For the text-containing cell, return its midpoint in [X, Y] coordinate format. 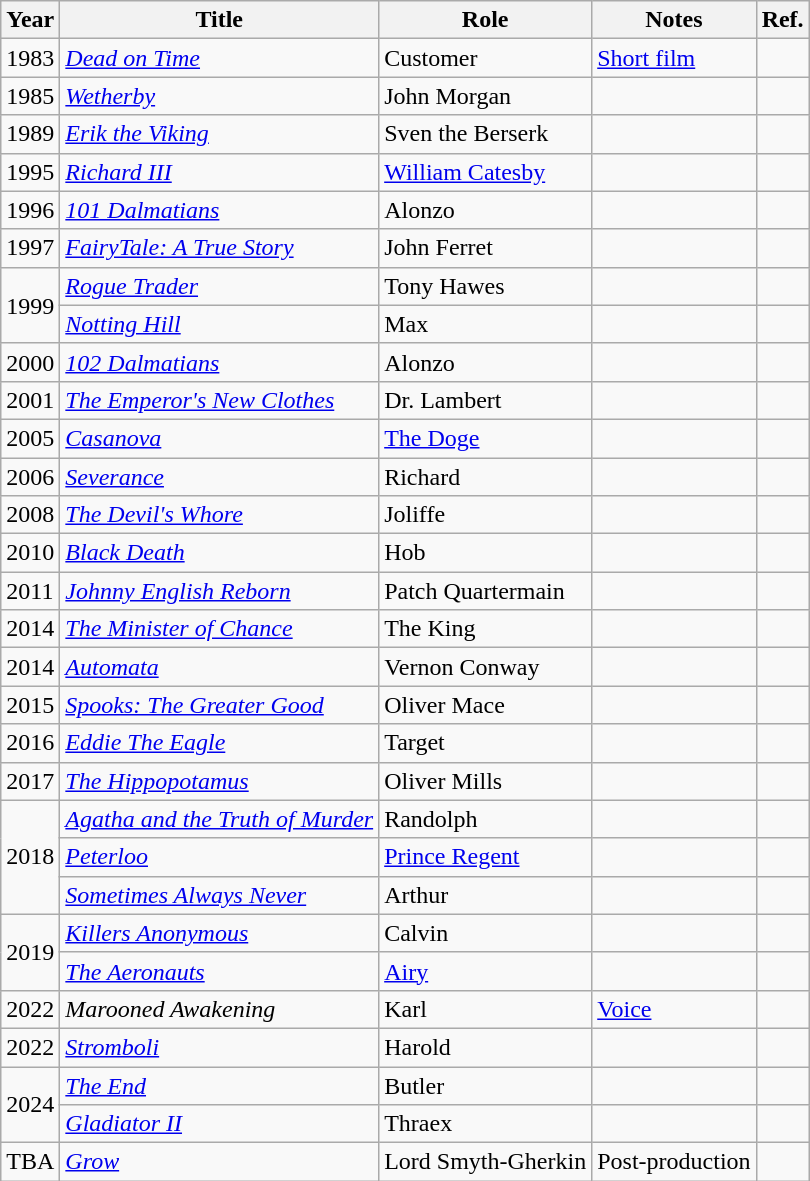
Automata [220, 667]
1997 [30, 248]
2006 [30, 477]
Black Death [220, 553]
Voice [674, 1009]
Prince Regent [486, 857]
Joliffe [486, 515]
2019 [30, 952]
Customer [486, 58]
Max [486, 324]
2010 [30, 553]
Vernon Conway [486, 667]
Agatha and the Truth of Murder [220, 819]
1983 [30, 58]
Lord Smyth-Gherkin [486, 1162]
Arthur [486, 895]
Marooned Awakening [220, 1009]
Killers Anonymous [220, 933]
Ref. [782, 20]
Title [220, 20]
1995 [30, 172]
101 Dalmatians [220, 210]
Post-production [674, 1162]
Calvin [486, 933]
The King [486, 629]
Johnny English Reborn [220, 591]
1985 [30, 96]
Stromboli [220, 1047]
2016 [30, 743]
Spooks: The Greater Good [220, 705]
Target [486, 743]
Sometimes Always Never [220, 895]
Harold [486, 1047]
TBA [30, 1162]
The Hippopotamus [220, 781]
Richard III [220, 172]
Oliver Mace [486, 705]
Sven the Berserk [486, 134]
102 Dalmatians [220, 362]
Butler [486, 1085]
Peterloo [220, 857]
Notting Hill [220, 324]
Severance [220, 477]
2017 [30, 781]
2011 [30, 591]
Richard [486, 477]
William Catesby [486, 172]
2015 [30, 705]
Notes [674, 20]
The Doge [486, 438]
The Devil's Whore [220, 515]
1996 [30, 210]
Casanova [220, 438]
2001 [30, 400]
Erik the Viking [220, 134]
Wetherby [220, 96]
The Minister of Chance [220, 629]
2018 [30, 857]
2008 [30, 515]
2000 [30, 362]
2024 [30, 1104]
Rogue Trader [220, 286]
The Emperor's New Clothes [220, 400]
Gladiator II [220, 1124]
John Ferret [486, 248]
Airy [486, 971]
John Morgan [486, 96]
Dr. Lambert [486, 400]
1989 [30, 134]
FairyTale: A True Story [220, 248]
Role [486, 20]
Grow [220, 1162]
Short film [674, 58]
Eddie The Eagle [220, 743]
The Aeronauts [220, 971]
The End [220, 1085]
2005 [30, 438]
Hob [486, 553]
Year [30, 20]
Randolph [486, 819]
Thraex [486, 1124]
1999 [30, 305]
Patch Quartermain [486, 591]
Tony Hawes [486, 286]
Oliver Mills [486, 781]
Dead on Time [220, 58]
Karl [486, 1009]
